Pinpoint the cell where the given text exists, returning its (X, Y) midpoint coordinate. 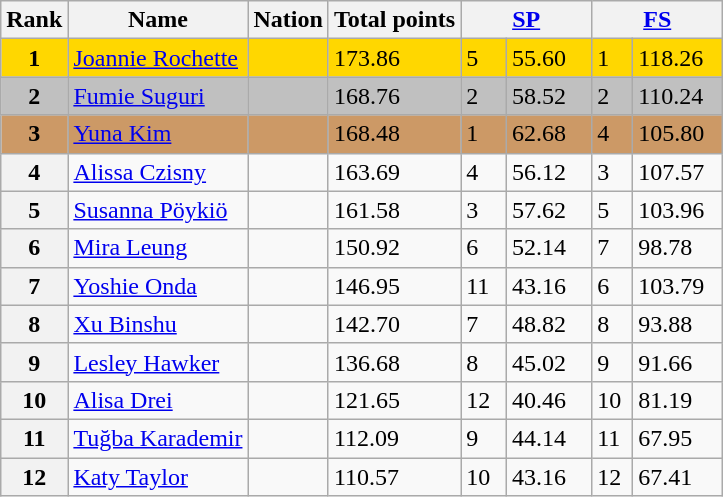
45.02 (550, 362)
Alissa Czisny (158, 172)
103.79 (678, 286)
Lesley Hawker (158, 362)
110.57 (394, 477)
81.19 (678, 400)
48.82 (550, 324)
173.86 (394, 58)
121.65 (394, 400)
Nation (288, 20)
40.46 (550, 400)
Fumie Suguri (158, 96)
52.14 (550, 248)
163.69 (394, 172)
146.95 (394, 286)
Yoshie Onda (158, 286)
Katy Taylor (158, 477)
Name (158, 20)
112.09 (394, 438)
44.14 (550, 438)
Alisa Drei (158, 400)
Mira Leung (158, 248)
142.70 (394, 324)
168.48 (394, 134)
Susanna Pöykiö (158, 210)
91.66 (678, 362)
62.68 (550, 134)
Total points (394, 20)
Joannie Rochette (158, 58)
SP (526, 20)
93.88 (678, 324)
Yuna Kim (158, 134)
150.92 (394, 248)
67.95 (678, 438)
Tuğba Karademir (158, 438)
Xu Binshu (158, 324)
118.26 (678, 58)
98.78 (678, 248)
Rank (34, 20)
136.68 (394, 362)
67.41 (678, 477)
103.96 (678, 210)
107.57 (678, 172)
110.24 (678, 96)
FS (658, 20)
105.80 (678, 134)
55.60 (550, 58)
161.58 (394, 210)
168.76 (394, 96)
58.52 (550, 96)
57.62 (550, 210)
56.12 (550, 172)
